Find where the given text appears and provide that cell's center as [x, y] coordinate. 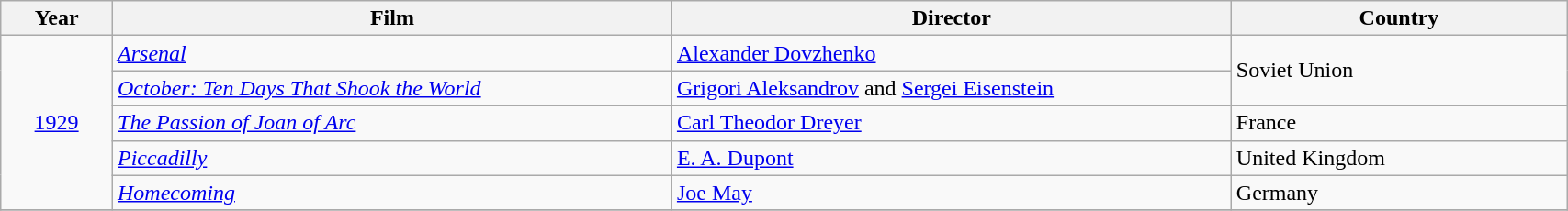
Soviet Union [1398, 71]
Homecoming [393, 193]
Piccadilly [393, 158]
Carl Theodor Dreyer [952, 123]
The Passion of Joan of Arc [393, 123]
E. A. Dupont [952, 158]
Joe May [952, 193]
Grigori Aleksandrov and Sergei Eisenstein [952, 88]
October: Ten Days That Shook the World [393, 88]
France [1398, 123]
1929 [57, 123]
Year [57, 18]
Film [393, 18]
Country [1398, 18]
United Kingdom [1398, 158]
Alexander Dovzhenko [952, 53]
Arsenal [393, 53]
Director [952, 18]
Germany [1398, 193]
